Scan for the cell matching the given text and deliver its (X, Y) coordinate at center. 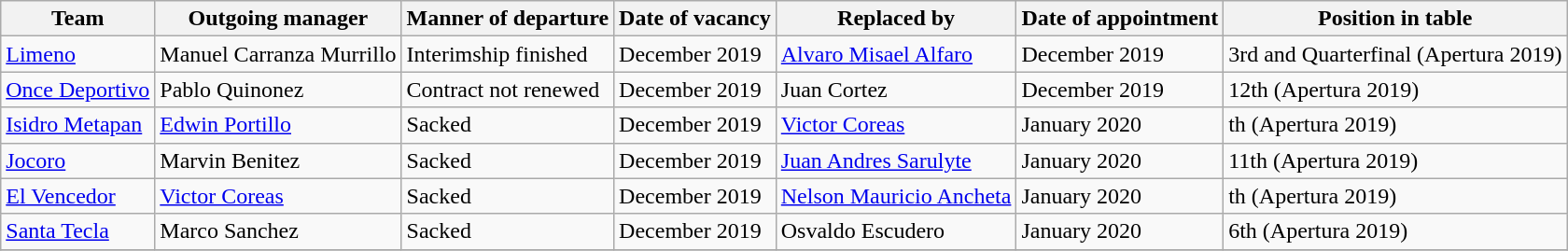
Replaced by (896, 19)
Date of appointment (1120, 19)
Interimship finished (508, 54)
Juan Andres Sarulyte (896, 160)
Alvaro Misael Alfaro (896, 54)
Manner of departure (508, 19)
Osvaldo Escudero (896, 231)
El Vencedor (78, 196)
Manuel Carranza Murrillo (278, 54)
Position in table (1395, 19)
Limeno (78, 54)
11th (Apertura 2019) (1395, 160)
Nelson Mauricio Ancheta (896, 196)
Pablo Quinonez (278, 90)
Once Deportivo (78, 90)
Edwin Portillo (278, 125)
Outgoing manager (278, 19)
Date of vacancy (695, 19)
Juan Cortez (896, 90)
Marvin Benitez (278, 160)
Contract not renewed (508, 90)
Isidro Metapan (78, 125)
Marco Sanchez (278, 231)
Jocoro (78, 160)
Santa Tecla (78, 231)
Team (78, 19)
12th (Apertura 2019) (1395, 90)
3rd and Quarterfinal (Apertura 2019) (1395, 54)
6th (Apertura 2019) (1395, 231)
